Capture the cell that displays the provided text and extract its [x, y] central coordinate. 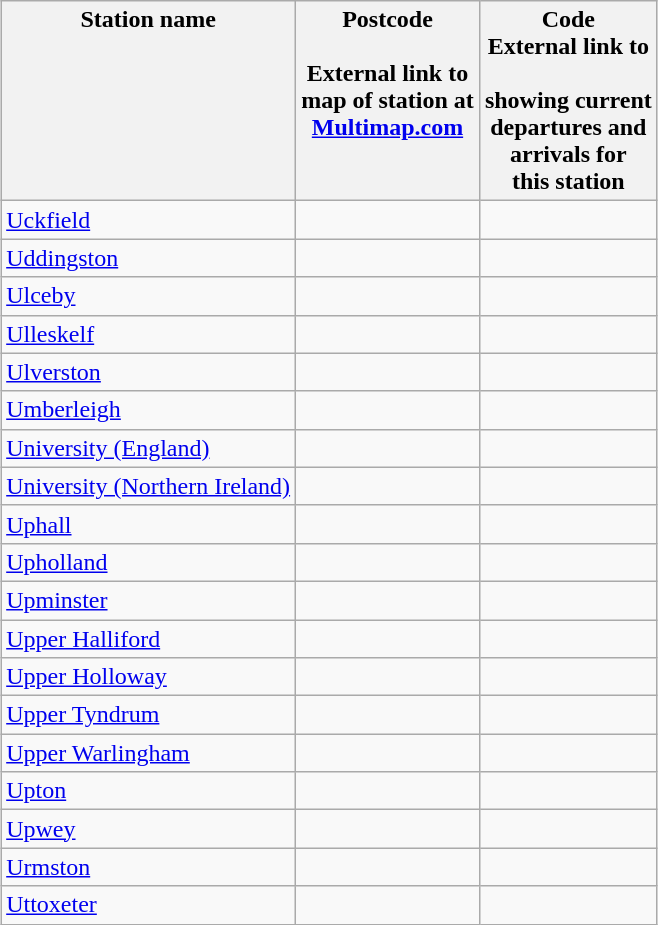
Uttoxeter [148, 905]
Upper Holloway [148, 677]
Urmston [148, 867]
Umberleigh [148, 410]
University (Northern Ireland) [148, 486]
Ulceby [148, 296]
Ulverston [148, 372]
Uddingston [148, 258]
Station name [148, 101]
Uckfield [148, 220]
Postcode External link to map of station at Multimap.com [388, 101]
Uphall [148, 524]
Ulleskelf [148, 334]
Upper Tyndrum [148, 715]
Upwey [148, 829]
University (England) [148, 448]
Upton [148, 791]
Upper Warlingham [148, 753]
Upminster [148, 600]
CodeExternal link to showing currentdepartures andarrivals forthis station [568, 101]
Upholland [148, 562]
Upper Halliford [148, 639]
